Return (x, y) of the center of cell containing provided text 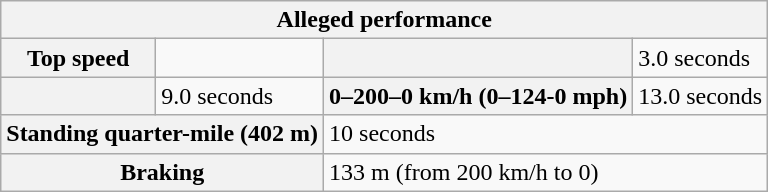
Standing quarter-mile (402 m) (162, 134)
3.0 seconds (700, 58)
13.0 seconds (700, 96)
Alleged performance (384, 20)
9.0 seconds (240, 96)
Top speed (78, 58)
10 seconds (546, 134)
0–200–0 km/h (0–124-0 mph) (478, 96)
Braking (162, 172)
133 m (from 200 km/h to 0) (546, 172)
